Scan for the cell matching the given text and deliver its (X, Y) coordinate at center. 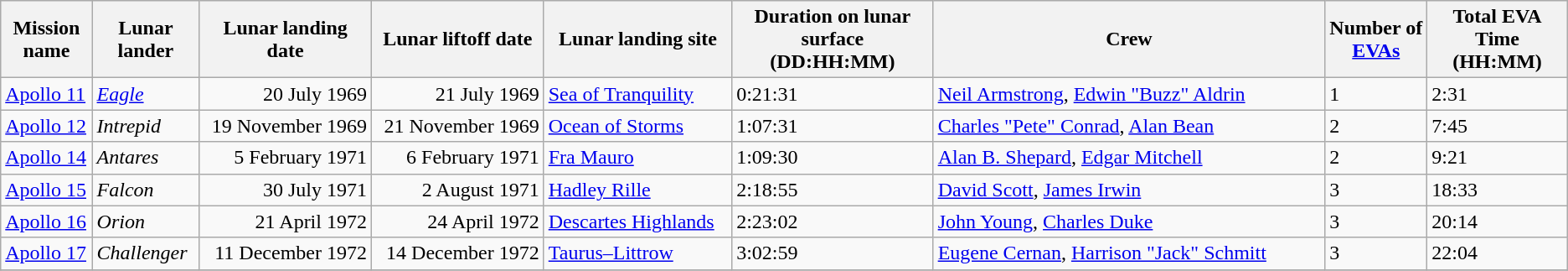
Duration on lunar surface (DD:HH:MM) (833, 39)
Lunar landing date (286, 39)
30 July 1971 (286, 190)
John Young, Charles Duke (1129, 221)
1:09:30 (833, 158)
20 July 1969 (286, 94)
9:21 (1498, 158)
14 December 1972 (457, 253)
19 November 1969 (286, 126)
Taurus–Littrow (637, 253)
Apollo 17 (47, 253)
Crew (1129, 39)
Lunar lander (146, 39)
7:45 (1498, 126)
Eugene Cernan, Harrison "Jack" Schmitt (1129, 253)
20:14 (1498, 221)
Eagle (146, 94)
Apollo 16 (47, 221)
1 (1376, 94)
18:33 (1498, 190)
Descartes Highlands (637, 221)
Charles "Pete" Conrad, Alan Bean (1129, 126)
2 August 1971 (457, 190)
Neil Armstrong, Edwin "Buzz" Aldrin (1129, 94)
3:02:59 (833, 253)
Fra Mauro (637, 158)
2:18:55 (833, 190)
Apollo 14 (47, 158)
Challenger (146, 253)
Apollo 11 (47, 94)
21 April 1972 (286, 221)
Antares (146, 158)
Ocean of Storms (637, 126)
Apollo 12 (47, 126)
Apollo 15 (47, 190)
David Scott, James Irwin (1129, 190)
6 February 1971 (457, 158)
11 December 1972 (286, 253)
24 April 1972 (457, 221)
Mission name (47, 39)
5 February 1971 (286, 158)
Number of EVAs (1376, 39)
21 November 1969 (457, 126)
Intrepid (146, 126)
0:21:31 (833, 94)
21 July 1969 (457, 94)
22:04 (1498, 253)
Orion (146, 221)
Hadley Rille (637, 190)
Sea of Tranquility (637, 94)
2:23:02 (833, 221)
2:31 (1498, 94)
Lunar liftoff date (457, 39)
1:07:31 (833, 126)
Falcon (146, 190)
Alan B. Shepard, Edgar Mitchell (1129, 158)
Lunar landing site (637, 39)
Total EVA Time (HH:MM) (1498, 39)
